Provide the [X, Y] coordinate of the cell's center where the given text is located.  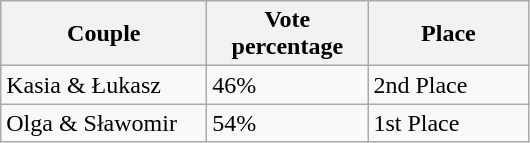
Couple [104, 34]
Olga & Sławomir [104, 123]
54% [288, 123]
Place [448, 34]
Kasia & Łukasz [104, 85]
Vote percentage [288, 34]
1st Place [448, 123]
46% [288, 85]
2nd Place [448, 85]
